Pinpoint the cell where the given text exists, returning its (X, Y) midpoint coordinate. 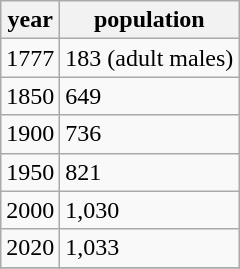
year (30, 20)
population (150, 20)
1,030 (150, 210)
1,033 (150, 248)
736 (150, 134)
2020 (30, 248)
2000 (30, 210)
1900 (30, 134)
1850 (30, 96)
649 (150, 96)
183 (adult males) (150, 58)
1777 (30, 58)
821 (150, 172)
1950 (30, 172)
